Scan for the cell matching the given text and deliver its (X, Y) coordinate at center. 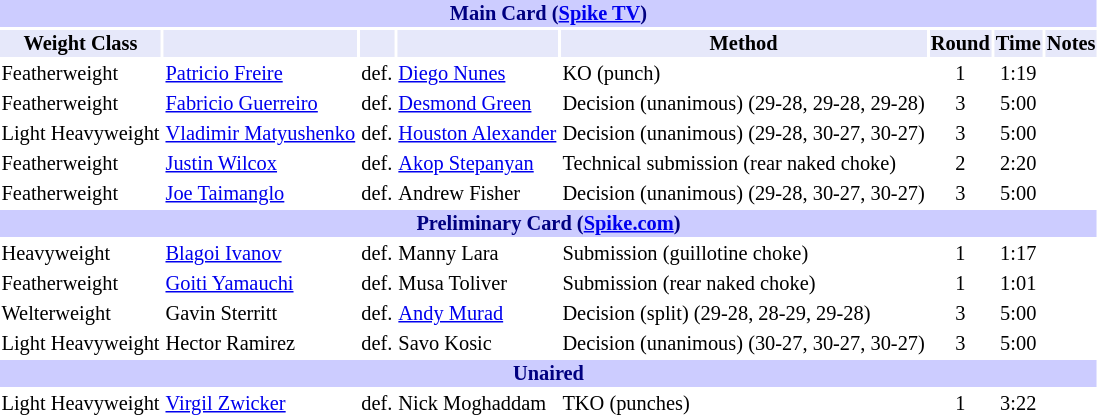
Fabricio Guerreiro (260, 104)
Andy Murad (478, 314)
Welterweight (80, 314)
1:01 (1018, 284)
Joe Taimanglo (260, 194)
Time (1018, 44)
Blagoi Ivanov (260, 254)
Vladimir Matyushenko (260, 134)
Decision (unanimous) (30-27, 30-27, 30-27) (744, 344)
2:20 (1018, 164)
Goiti Yamauchi (260, 284)
Akop Stepanyan (478, 164)
1:19 (1018, 74)
Houston Alexander (478, 134)
Gavin Sterritt (260, 314)
Patricio Freire (260, 74)
Round (960, 44)
Submission (guillotine choke) (744, 254)
Decision (split) (29-28, 28-29, 29-28) (744, 314)
Method (744, 44)
Diego Nunes (478, 74)
Technical submission (rear naked choke) (744, 164)
Savo Kosic (478, 344)
Submission (rear naked choke) (744, 284)
Decision (unanimous) (29-28, 29-28, 29-28) (744, 104)
Hector Ramirez (260, 344)
Preliminary Card (Spike.com) (548, 224)
Weight Class (80, 44)
Andrew Fisher (478, 194)
Main Card (Spike TV) (548, 14)
Notes (1071, 44)
2 (960, 164)
1:17 (1018, 254)
Musa Toliver (478, 284)
Manny Lara (478, 254)
KO (punch) (744, 74)
Unaired (548, 374)
Desmond Green (478, 104)
Heavyweight (80, 254)
Justin Wilcox (260, 164)
